From the cell containing the given text, extract its center point as [X, Y] coordinate. 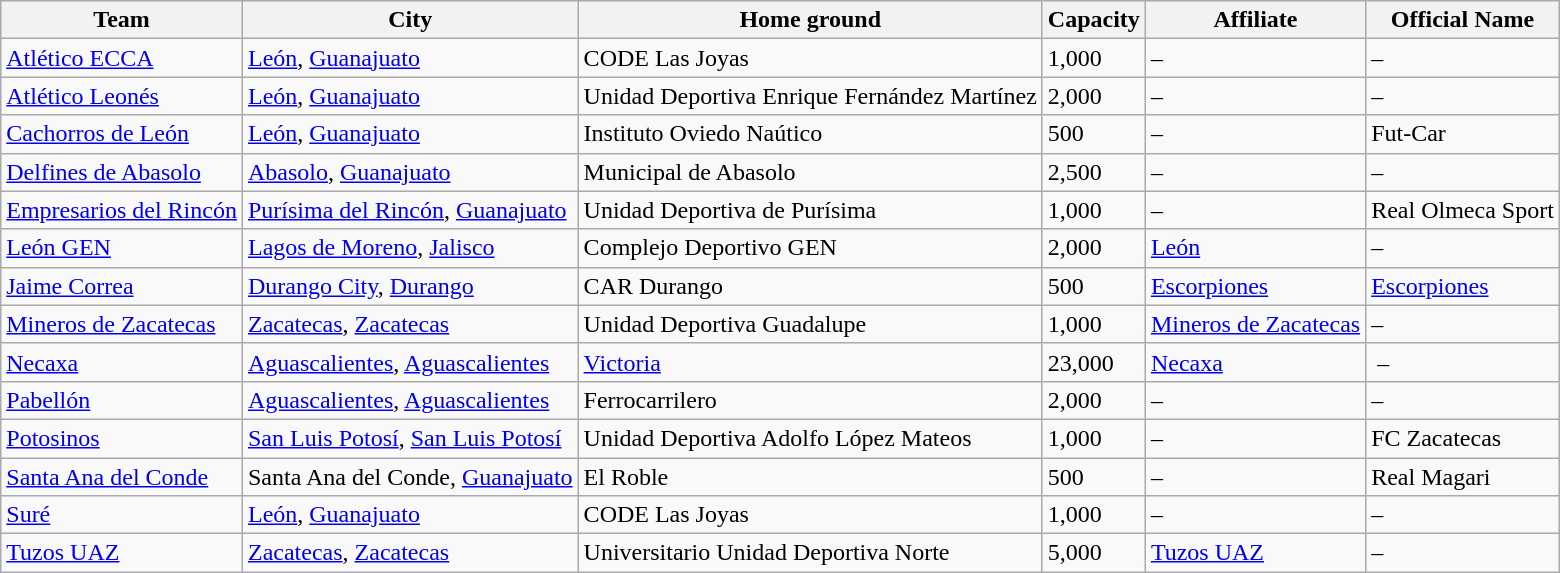
2,500 [1094, 172]
Universitario Unidad Deportiva Norte [810, 553]
Ferrocarrilero [810, 400]
CAR Durango [810, 286]
Team [122, 20]
Delfines de Abasolo [122, 172]
Unidad Deportiva Enrique Fernández Martínez [810, 96]
5,000 [1094, 553]
Complejo Deportivo GEN [810, 248]
Cachorros de León [122, 134]
Unidad Deportiva Adolfo López Mateos [810, 438]
Capacity [1094, 20]
Abasolo, Guanajuato [410, 172]
León [1255, 248]
Purísima del Rincón, Guanajuato [410, 210]
Atlético ECCA [122, 58]
City [410, 20]
Real Olmeca Sport [1463, 210]
Suré [122, 515]
Unidad Deportiva de Purísima [810, 210]
San Luis Potosí, San Luis Potosí [410, 438]
23,000 [1094, 362]
Real Magari [1463, 477]
El Roble [810, 477]
Atlético Leonés [122, 96]
Official Name [1463, 20]
Empresarios del Rincón [122, 210]
Jaime Correa [122, 286]
Potosinos [122, 438]
Affiliate [1255, 20]
Instituto Oviedo Naútico [810, 134]
Fut-Car [1463, 134]
Victoria [810, 362]
Municipal de Abasolo [810, 172]
Santa Ana del Conde [122, 477]
Lagos de Moreno, Jalisco [410, 248]
Santa Ana del Conde, Guanajuato [410, 477]
Durango City, Durango [410, 286]
Home ground [810, 20]
Pabellón [122, 400]
FC Zacatecas [1463, 438]
León GEN [122, 248]
Unidad Deportiva Guadalupe [810, 324]
